Pinpoint the cell where the given text exists, returning its (x, y) midpoint coordinate. 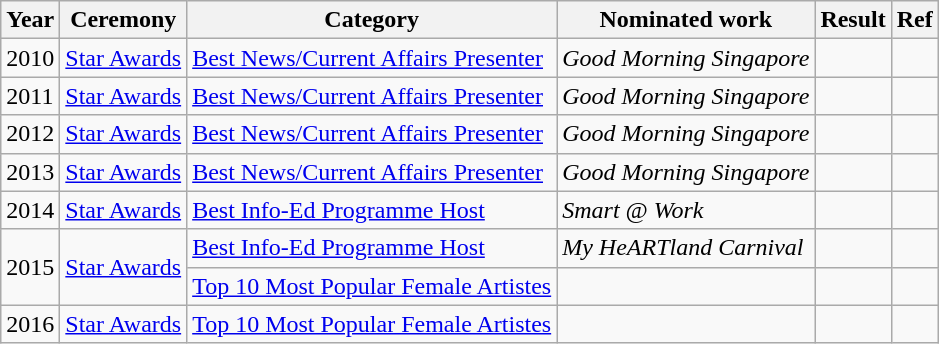
Category (372, 20)
My HeARTland Carnival (686, 248)
Ref (914, 20)
Year (30, 20)
2016 (30, 324)
Nominated work (686, 20)
2012 (30, 134)
2014 (30, 210)
2010 (30, 58)
2011 (30, 96)
Ceremony (124, 20)
Result (853, 20)
Smart @ Work (686, 210)
2013 (30, 172)
2015 (30, 267)
